Find where the given text appears and provide that cell's center as (x, y) coordinate. 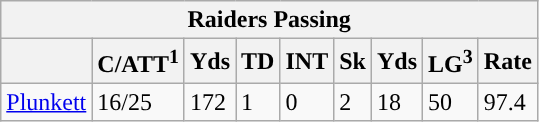
TD (258, 62)
Raiders Passing (270, 20)
Sk (353, 62)
97.4 (508, 102)
Plunkett (46, 102)
INT (307, 62)
2 (353, 102)
Rate (508, 62)
1 (258, 102)
50 (451, 102)
LG3 (451, 62)
18 (396, 102)
C/ATT1 (138, 62)
172 (210, 102)
16/25 (138, 102)
0 (307, 102)
